Identify which cell holds the provided text, then report its [X, Y] central coordinate. 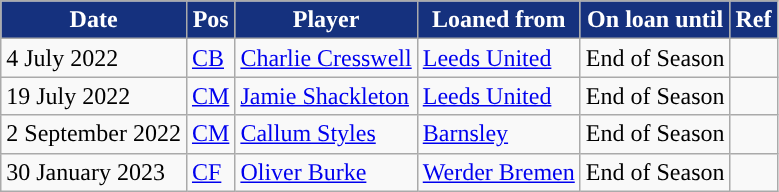
19 July 2022 [94, 96]
Loaned from [498, 20]
Oliver Burke [326, 172]
Pos [210, 20]
On loan until [655, 20]
30 January 2023 [94, 172]
Ref [754, 20]
Player [326, 20]
CF [210, 172]
Callum Styles [326, 134]
2 September 2022 [94, 134]
4 July 2022 [94, 58]
Jamie Shackleton [326, 96]
Charlie Cresswell [326, 58]
Barnsley [498, 134]
Date [94, 20]
CB [210, 58]
Werder Bremen [498, 172]
